Identify which cell holds the provided text, then report its [X, Y] central coordinate. 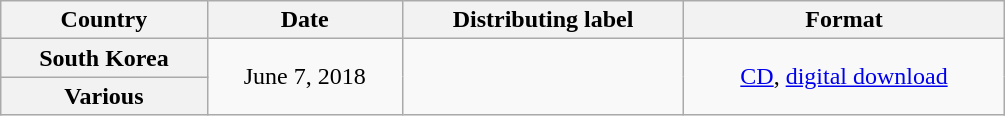
CD, digital download [844, 77]
June 7, 2018 [304, 77]
Date [304, 20]
Country [104, 20]
Distributing label [542, 20]
Format [844, 20]
South Korea [104, 58]
Various [104, 96]
